Determine the (x, y) coordinate at the center of the cell enclosing the given text.  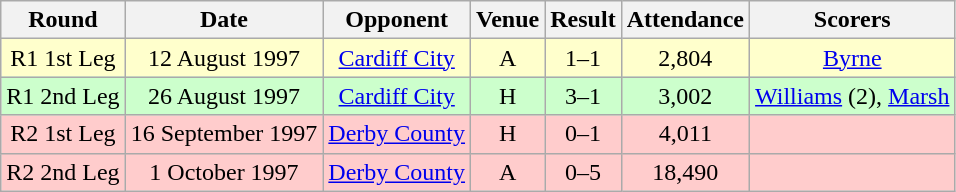
Result (583, 20)
Byrne (852, 58)
4,011 (685, 134)
0–5 (583, 172)
0–1 (583, 134)
R2 1st Leg (63, 134)
3–1 (583, 96)
Attendance (685, 20)
12 August 1997 (224, 58)
Opponent (397, 20)
Venue (508, 20)
26 August 1997 (224, 96)
1 October 1997 (224, 172)
R2 2nd Leg (63, 172)
3,002 (685, 96)
Williams (2), Marsh (852, 96)
18,490 (685, 172)
Round (63, 20)
R1 2nd Leg (63, 96)
2,804 (685, 58)
16 September 1997 (224, 134)
R1 1st Leg (63, 58)
Scorers (852, 20)
Date (224, 20)
1–1 (583, 58)
